Identify which cell holds the provided text, then report its [x, y] central coordinate. 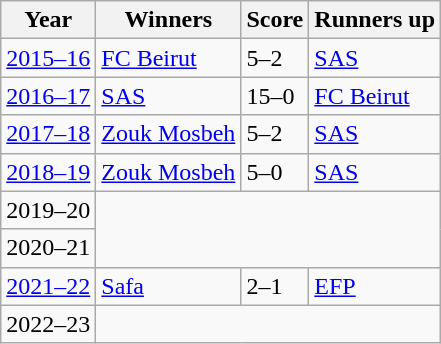
15–0 [275, 96]
2018–19 [48, 172]
Safa [168, 286]
Runners up [375, 20]
2019–20 [48, 210]
5–0 [275, 172]
2020–21 [48, 248]
2022–23 [48, 324]
EFP [375, 286]
2021–22 [48, 286]
Winners [168, 20]
Year [48, 20]
2017–18 [48, 134]
2016–17 [48, 96]
Score [275, 20]
2015–16 [48, 58]
2–1 [275, 286]
